Scan for the cell matching the given text and deliver its (X, Y) coordinate at center. 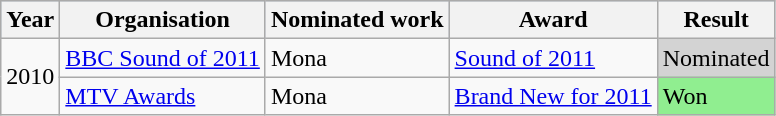
2010 (30, 77)
Result (716, 20)
Organisation (163, 20)
Year (30, 20)
Award (553, 20)
Won (716, 96)
Brand New for 2011 (553, 96)
Nominated (716, 58)
Sound of 2011 (553, 58)
BBC Sound of 2011 (163, 58)
MTV Awards (163, 96)
Nominated work (357, 20)
